Provide the (X, Y) coordinate of the cell's center where the given text is located.  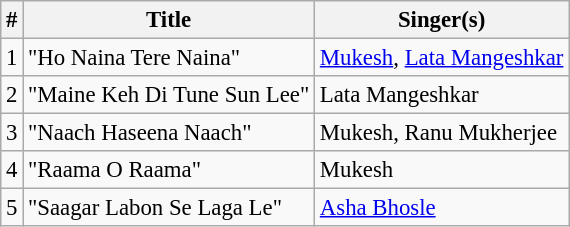
2 (12, 95)
5 (12, 208)
Mukesh, Lata Mangeshkar (442, 58)
1 (12, 58)
Singer(s) (442, 20)
Lata Mangeshkar (442, 95)
3 (12, 133)
"Saagar Labon Se Laga Le" (169, 208)
Mukesh, Ranu Mukherjee (442, 133)
4 (12, 170)
Title (169, 20)
# (12, 20)
"Naach Haseena Naach" (169, 133)
Asha Bhosle (442, 208)
Mukesh (442, 170)
"Maine Keh Di Tune Sun Lee" (169, 95)
"Ho Naina Tere Naina" (169, 58)
"Raama O Raama" (169, 170)
